Search for the cell housing the specified text and yield its [x, y] center coordinate. 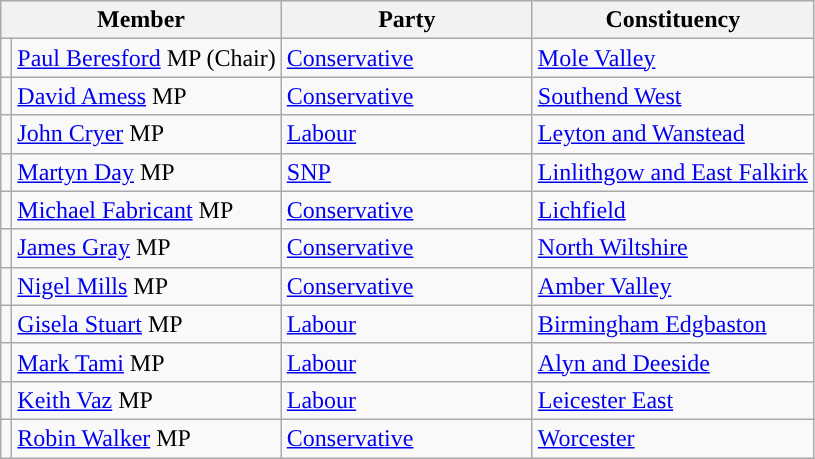
Mole Valley [672, 58]
Alyn and Deeside [672, 362]
Paul Beresford MP (Chair) [146, 58]
Amber Valley [672, 286]
Constituency [672, 20]
SNP [406, 172]
Worcester [672, 438]
Nigel Mills MP [146, 286]
Lichfield [672, 210]
James Gray MP [146, 248]
Leicester East [672, 400]
Gisela Stuart MP [146, 324]
Linlithgow and East Falkirk [672, 172]
John Cryer MP [146, 134]
Birmingham Edgbaston [672, 324]
Mark Tami MP [146, 362]
Leyton and Wanstead [672, 134]
Martyn Day MP [146, 172]
Party [406, 20]
Robin Walker MP [146, 438]
North Wiltshire [672, 248]
Member [142, 20]
Keith Vaz MP [146, 400]
Southend West [672, 96]
David Amess MP [146, 96]
Michael Fabricant MP [146, 210]
